Identify which cell holds the provided text, then report its (X, Y) central coordinate. 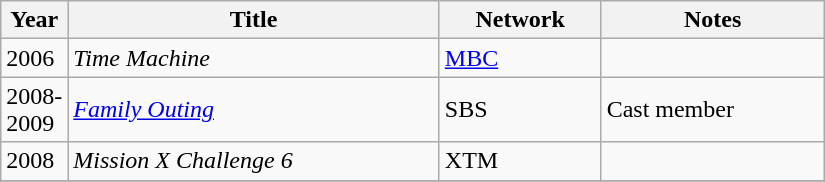
Notes (712, 20)
SBS (520, 110)
2006 (34, 58)
Network (520, 20)
Family Outing (254, 110)
Time Machine (254, 58)
MBC (520, 58)
Title (254, 20)
2008 (34, 161)
Mission X Challenge 6 (254, 161)
XTM (520, 161)
2008-2009 (34, 110)
Cast member (712, 110)
Year (34, 20)
